For the text-containing cell, return its midpoint in (X, Y) coordinate format. 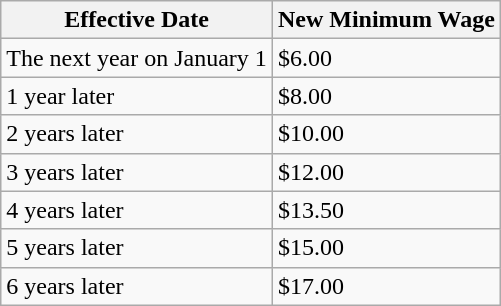
$6.00 (386, 58)
6 years later (137, 286)
New Minimum Wage (386, 20)
2 years later (137, 134)
$8.00 (386, 96)
$17.00 (386, 286)
5 years later (137, 248)
$12.00 (386, 172)
3 years later (137, 172)
The next year on January 1 (137, 58)
$10.00 (386, 134)
1 year later (137, 96)
$13.50 (386, 210)
$15.00 (386, 248)
Effective Date (137, 20)
4 years later (137, 210)
